Extract the (X, Y) coordinate from the center of the cell holding the provided text.  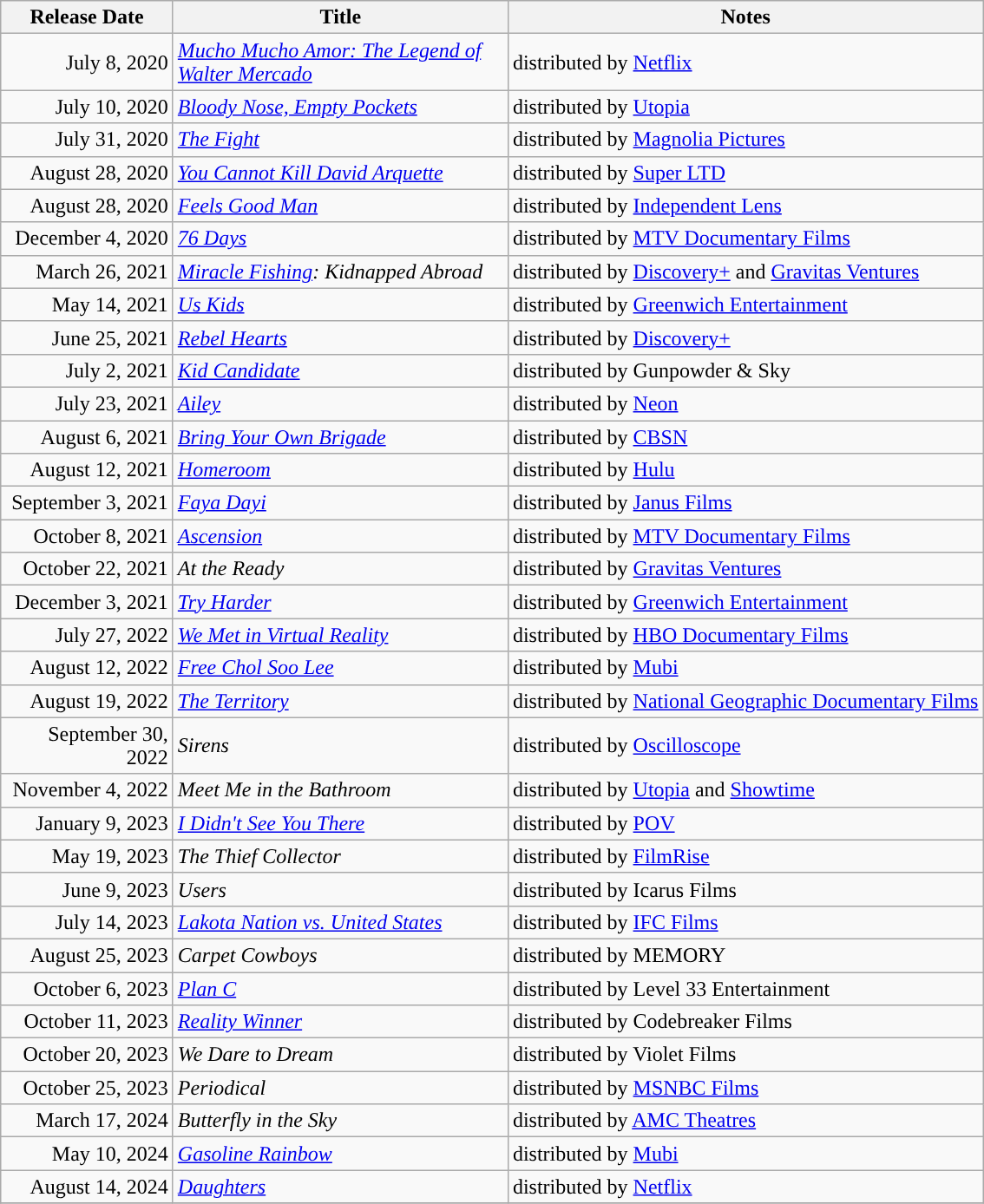
distributed by Independent Lens (745, 206)
Ascension (340, 536)
distributed by Super LTD (745, 173)
Plan C (340, 988)
distributed by Gravitas Ventures (745, 569)
Us Kids (340, 304)
distributed by Janus Films (745, 503)
October 22, 2021 (87, 569)
July 14, 2023 (87, 922)
Homeroom (340, 470)
August 12, 2022 (87, 668)
distributed by National Geographic Documentary Films (745, 701)
October 8, 2021 (87, 536)
July 31, 2020 (87, 140)
Periodical (340, 1088)
distributed by Gunpowder & Sky (745, 370)
March 26, 2021 (87, 272)
distributed by Neon (745, 403)
Bring Your Own Brigade (340, 436)
Gasoline Rainbow (340, 1154)
Title (340, 17)
Reality Winner (340, 1022)
Miracle Fishing: Kidnapped Abroad (340, 272)
October 6, 2023 (87, 988)
distributed by HBO Documentary Films (745, 635)
distributed by MEMORY (745, 955)
September 3, 2021 (87, 503)
June 25, 2021 (87, 337)
Meet Me in the Bathroom (340, 790)
76 Days (340, 239)
distributed by Codebreaker Films (745, 1022)
August 25, 2023 (87, 955)
Notes (745, 17)
distributed by IFC Films (745, 922)
August 6, 2021 (87, 436)
Sirens (340, 746)
Users (340, 889)
May 10, 2024 (87, 1154)
October 25, 2023 (87, 1088)
distributed by Hulu (745, 470)
Release Date (87, 17)
November 4, 2022 (87, 790)
October 20, 2023 (87, 1055)
At the Ready (340, 569)
August 14, 2024 (87, 1187)
Carpet Cowboys (340, 955)
distributed by POV (745, 823)
Mucho Mucho Amor: The Legend of Walter Mercado (340, 62)
The Territory (340, 701)
distributed by Icarus Films (745, 889)
Ailey (340, 403)
The Fight (340, 140)
We Dare to Dream (340, 1055)
August 19, 2022 (87, 701)
The Thief Collector (340, 856)
distributed by Oscilloscope (745, 746)
July 10, 2020 (87, 107)
Lakota Nation vs. United States (340, 922)
January 9, 2023 (87, 823)
distributed by Discovery+ (745, 337)
March 17, 2024 (87, 1121)
December 4, 2020 (87, 239)
Daughters (340, 1187)
distributed by Discovery+ and Gravitas Ventures (745, 272)
July 8, 2020 (87, 62)
August 12, 2021 (87, 470)
Kid Candidate (340, 370)
distributed by CBSN (745, 436)
July 2, 2021 (87, 370)
You Cannot Kill David Arquette (340, 173)
June 9, 2023 (87, 889)
July 23, 2021 (87, 403)
Free Chol Soo Lee (340, 668)
Bloody Nose, Empty Pockets (340, 107)
Butterfly in the Sky (340, 1121)
September 30, 2022 (87, 746)
May 14, 2021 (87, 304)
distributed by Level 33 Entertainment (745, 988)
distributed by AMC Theatres (745, 1121)
We Met in Virtual Reality (340, 635)
December 3, 2021 (87, 602)
distributed by Violet Films (745, 1055)
October 11, 2023 (87, 1022)
Faya Dayi (340, 503)
Feels Good Man (340, 206)
Try Harder (340, 602)
July 27, 2022 (87, 635)
Rebel Hearts (340, 337)
distributed by Utopia and Showtime (745, 790)
distributed by Magnolia Pictures (745, 140)
distributed by MSNBC Films (745, 1088)
distributed by FilmRise (745, 856)
distributed by Utopia (745, 107)
May 19, 2023 (87, 856)
I Didn't See You There (340, 823)
